Determine the [X, Y] coordinate at the center of the cell enclosing the given text.  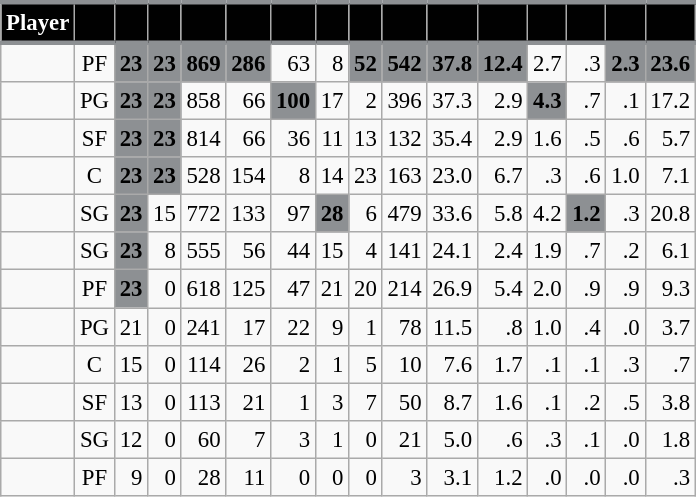
26 [248, 364]
10 [404, 364]
125 [248, 289]
1.7 [502, 364]
4.3 [548, 101]
133 [248, 214]
14 [332, 176]
618 [204, 289]
2.4 [502, 251]
154 [248, 176]
4.2 [548, 214]
12.4 [502, 62]
.4 [586, 327]
772 [204, 214]
163 [404, 176]
23.0 [452, 176]
3.1 [452, 477]
5.0 [452, 439]
4 [366, 251]
214 [404, 289]
5.4 [502, 289]
1.8 [670, 439]
2.0 [548, 289]
12 [130, 439]
141 [404, 251]
858 [204, 101]
7.1 [670, 176]
20.8 [670, 214]
78 [404, 327]
9.3 [670, 289]
6.7 [502, 176]
1.9 [548, 251]
60 [204, 439]
396 [404, 101]
52 [366, 62]
114 [204, 364]
6 [366, 214]
113 [204, 402]
26.9 [452, 289]
869 [204, 62]
56 [248, 251]
7.6 [452, 364]
8.7 [452, 402]
241 [204, 327]
22 [294, 327]
23.6 [670, 62]
.8 [502, 327]
5.8 [502, 214]
17.2 [670, 101]
50 [404, 402]
132 [404, 139]
63 [294, 62]
542 [404, 62]
5 [366, 364]
555 [204, 251]
47 [294, 289]
100 [294, 101]
97 [294, 214]
6.1 [670, 251]
44 [294, 251]
479 [404, 214]
24.1 [452, 251]
3.8 [670, 402]
5.7 [670, 139]
37.8 [452, 62]
11.5 [452, 327]
20 [366, 289]
3.7 [670, 327]
Player [38, 22]
36 [294, 139]
2.7 [548, 62]
37.3 [452, 101]
286 [248, 62]
35.4 [452, 139]
528 [204, 176]
814 [204, 139]
33.6 [452, 214]
2.3 [626, 62]
